Pinpoint the cell where the given text exists, returning its (X, Y) midpoint coordinate. 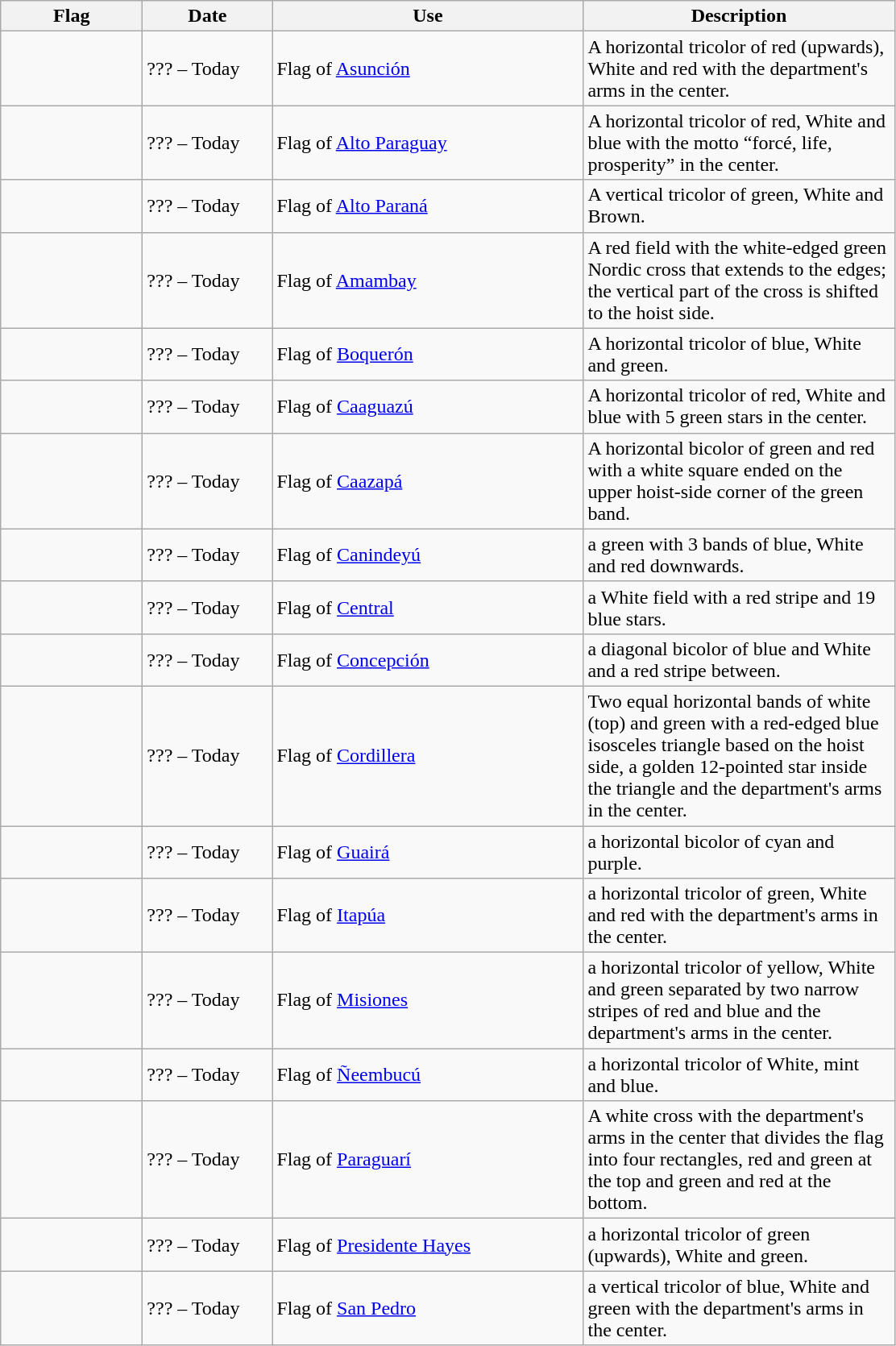
a vertical tricolor of blue, White and green with the department's arms in the center. (739, 1308)
Flag of Misiones (428, 1001)
Flag of Central (428, 608)
A horizontal tricolor of red, White and blue with 5 green stars in the center. (739, 406)
Flag of Amambay (428, 280)
Flag of Presidente Hayes (428, 1244)
Flag of Canindeyú (428, 555)
Flag of Boquerón (428, 355)
a green with 3 bands of blue, White and red downwards. (739, 555)
Flag of Paraguarí (428, 1160)
a horizontal tricolor of green, White and red with the department's arms in the center. (739, 916)
Flag of Alto Paraná (428, 206)
Flag (72, 16)
A horizontal tricolor of red (upwards), White and red with the department's arms in the center. (739, 69)
Flag of Concepción (428, 659)
Date (208, 16)
a horizontal tricolor of White, mint and blue. (739, 1075)
Flag of Asunción (428, 69)
Flag of Cordillera (428, 756)
Flag of Guairá (428, 851)
A red field with the white-edged green Nordic cross that extends to the edges; the vertical part of the cross is shifted to the hoist side. (739, 280)
a diagonal bicolor of blue and White and a red stripe between. (739, 659)
Use (428, 16)
Flag of Caazapá (428, 480)
Flag of Itapúa (428, 916)
a horizontal tricolor of yellow, White and green separated by two narrow stripes of red and blue and the department's arms in the center. (739, 1001)
Flag of Alto Paraguay (428, 143)
a White field with a red stripe and 19 blue stars. (739, 608)
A vertical tricolor of green, White and Brown. (739, 206)
Flag of Ñeembucú (428, 1075)
A horizontal tricolor of red, White and blue with the motto “forcé, life, prosperity” in the center. (739, 143)
a horizontal bicolor of cyan and purple. (739, 851)
Flag of Caaguazú (428, 406)
Flag of San Pedro (428, 1308)
A horizontal bicolor of green and red with a white square ended on the upper hoist-side corner of the green band. (739, 480)
Description (739, 16)
A horizontal tricolor of blue, White and green. (739, 355)
a horizontal tricolor of green (upwards), White and green. (739, 1244)
